Return (x, y) of the center of cell containing provided text 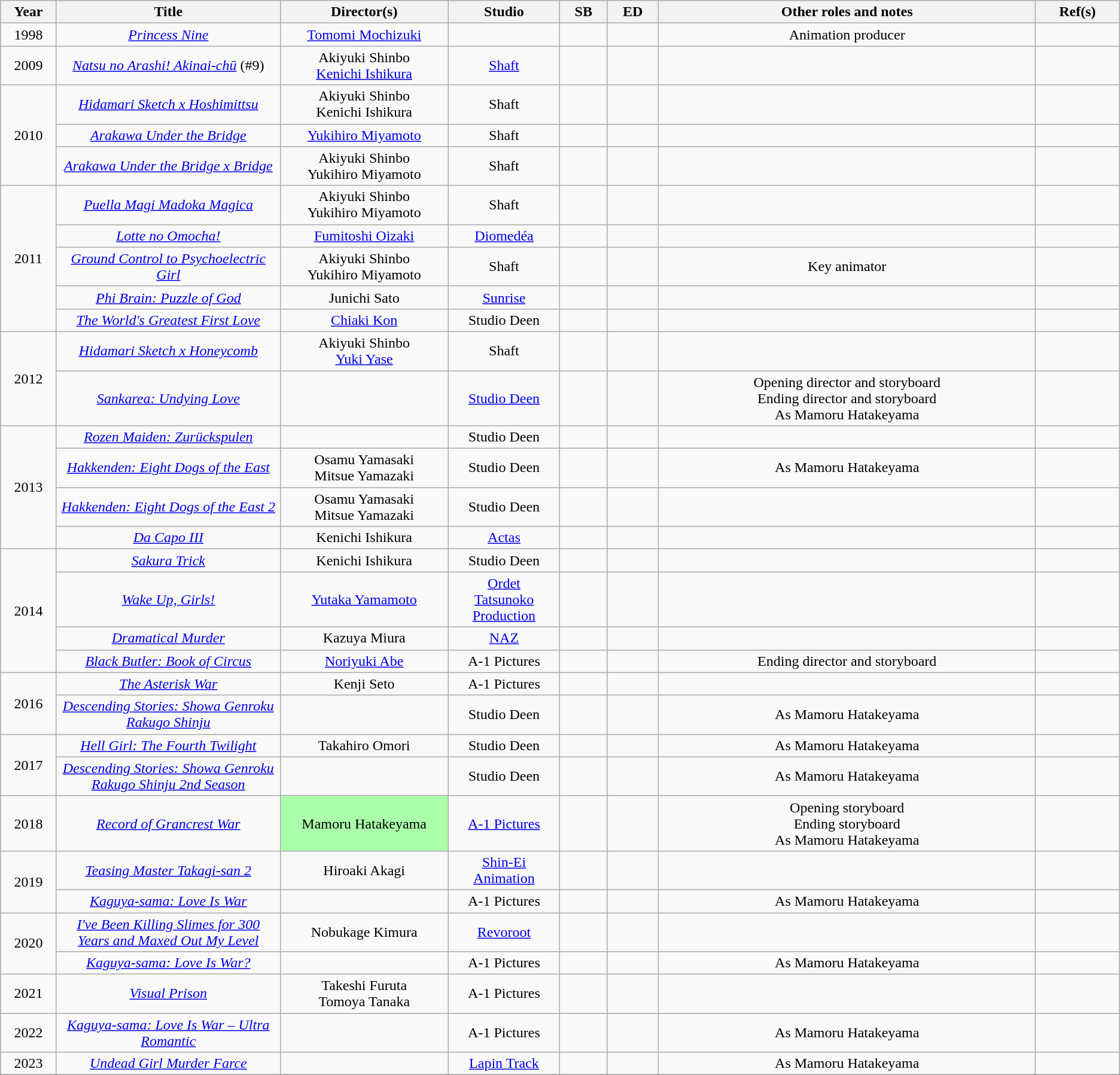
Actas (504, 538)
Undead Girl Murder Farce (168, 1064)
2021 (29, 994)
Record of Grancrest War (168, 823)
ED (633, 12)
Natsu no Arashi! Akinai-chū (#9) (168, 66)
Chiaki Kon (364, 320)
OrdetTatsunoko Production (504, 599)
Ground Control to Psychoelectric Girl (168, 267)
Hidamari Sketch x Hoshimittsu (168, 104)
Phi Brain: Puzzle of God (168, 297)
Nobukage Kimura (364, 932)
I've Been Killing Slimes for 300 Years and Maxed Out My Level (168, 932)
Sunrise (504, 297)
Kaguya-sama: Love Is War (168, 901)
2017 (29, 765)
Junichi Sato (364, 297)
Diomedéa (504, 236)
2020 (29, 944)
Year (29, 12)
Visual Prison (168, 994)
Title (168, 12)
2009 (29, 66)
Teasing Master Takagi-san 2 (168, 870)
Lapin Track (504, 1064)
2018 (29, 823)
Noriyuki Abe (364, 661)
Wake Up, Girls! (168, 599)
SB (584, 12)
NAZ (504, 638)
Studio (504, 12)
Kaguya-sama: Love Is War – Ultra Romantic (168, 1033)
Key animator (847, 267)
The World's Greatest First Love (168, 320)
Descending Stories: Showa Genroku Rakugo Shinju 2nd Season (168, 776)
Tomomi Mochizuki (364, 35)
Yukihiro Miyamoto (364, 135)
Arakawa Under the Bridge (168, 135)
Black Butler: Book of Circus (168, 661)
2011 (29, 258)
Puella Magi Madoka Magica (168, 205)
Da Capo III (168, 538)
Hiroaki Akagi (364, 870)
Lotte no Omocha! (168, 236)
Hidamari Sketch x Honeycomb (168, 351)
2019 (29, 882)
Hakkenden: Eight Dogs of the East 2 (168, 507)
1998 (29, 35)
Director(s) (364, 12)
2012 (29, 378)
Akiyuki ShinboYuki Yase (364, 351)
2023 (29, 1064)
Akiyuki Shinbo Yukihiro Miyamoto (364, 267)
Kaguya-sama: Love Is War? (168, 963)
Dramatical Murder (168, 638)
Mamoru Hatakeyama (364, 823)
Takahiro Omori (364, 745)
Ending director and storyboard (847, 661)
Princess Nine (168, 35)
2010 (29, 135)
Kazuya Miura (364, 638)
Shin-Ei Animation (504, 870)
Descending Stories: Showa Genroku Rakugo Shinju (168, 714)
Ref(s) (1077, 12)
2022 (29, 1033)
Opening director and storyboardEnding director and storyboardAs Mamoru Hatakeyama (847, 398)
Yutaka Yamamoto (364, 599)
Sakura Trick (168, 561)
Arakawa Under the Bridge x Bridge (168, 166)
Rozen Maiden: Zurückspulen (168, 437)
2016 (29, 704)
Animation producer (847, 35)
Sankarea: Undying Love (168, 398)
Other roles and notes (847, 12)
2014 (29, 611)
2013 (29, 488)
Fumitoshi Oizaki (364, 236)
Takeshi Furuta Tomoya Tanaka (364, 994)
Hakkenden: Eight Dogs of the East (168, 468)
Hell Girl: The Fourth Twilight (168, 745)
Revoroot (504, 932)
Kenji Seto (364, 684)
Opening storyboardEnding storyboardAs Mamoru Hatakeyama (847, 823)
The Asterisk War (168, 684)
